Extract the [X, Y] coordinate from the center of the cell holding the provided text.  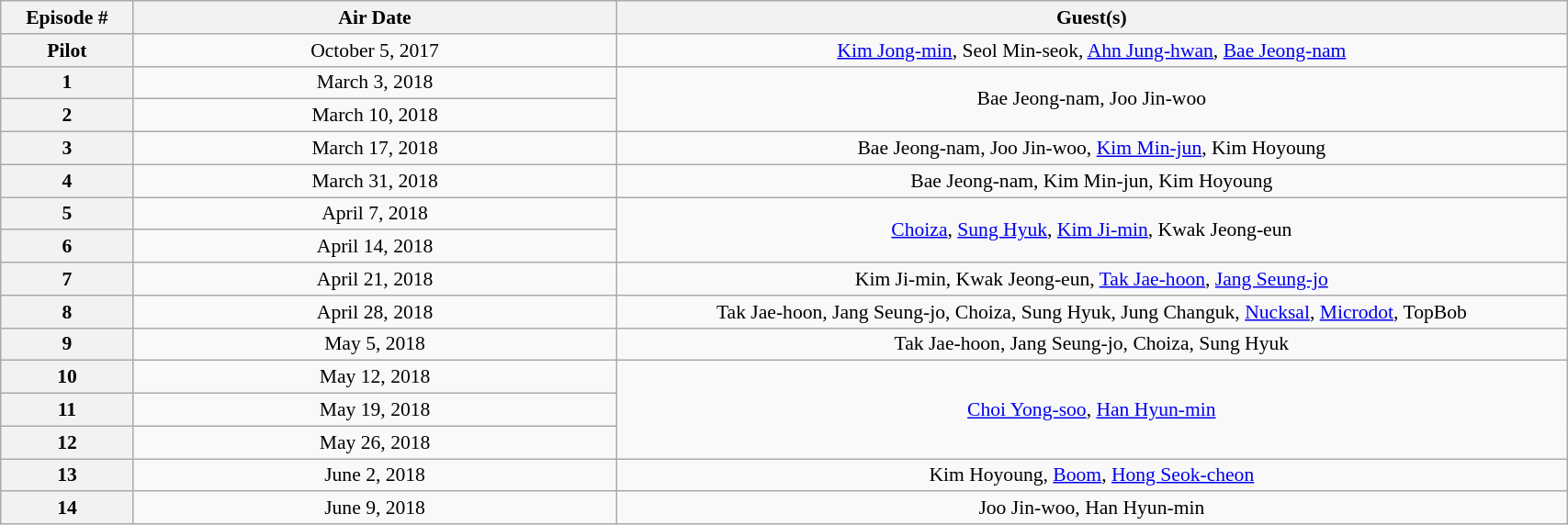
Kim Hoyoung, Boom, Hong Seok-cheon [1091, 475]
May 26, 2018 [375, 442]
10 [67, 377]
March 17, 2018 [375, 149]
13 [67, 475]
9 [67, 344]
1 [67, 83]
Bae Jeong-nam, Joo Jin-woo [1091, 99]
March 3, 2018 [375, 83]
May 19, 2018 [375, 410]
Joo Jin-woo, Han Hyun-min [1091, 508]
June 9, 2018 [375, 508]
May 12, 2018 [375, 377]
April 7, 2018 [375, 214]
March 31, 2018 [375, 181]
12 [67, 442]
6 [67, 247]
Air Date [375, 17]
May 5, 2018 [375, 344]
Tak Jae-hoon, Jang Seung-jo, Choiza, Sung Hyuk, Jung Changuk, Nucksal, Microdot, TopBob [1091, 312]
June 2, 2018 [375, 475]
Kim Jong-min, Seol Min-seok, Ahn Jung-hwan, Bae Jeong-nam [1091, 50]
April 21, 2018 [375, 279]
4 [67, 181]
8 [67, 312]
5 [67, 214]
Choiza, Sung Hyuk, Kim Ji-min, Kwak Jeong-eun [1091, 229]
Bae Jeong-nam, Joo Jin-woo, Kim Min-jun, Kim Hoyoung [1091, 149]
2 [67, 116]
Pilot [67, 50]
April 14, 2018 [375, 247]
Episode # [67, 17]
Bae Jeong-nam, Kim Min-jun, Kim Hoyoung [1091, 181]
Tak Jae-hoon, Jang Seung-jo, Choiza, Sung Hyuk [1091, 344]
Kim Ji-min, Kwak Jeong-eun, Tak Jae-hoon, Jang Seung-jo [1091, 279]
11 [67, 410]
April 28, 2018 [375, 312]
14 [67, 508]
March 10, 2018 [375, 116]
October 5, 2017 [375, 50]
7 [67, 279]
3 [67, 149]
Guest(s) [1091, 17]
Choi Yong-soo, Han Hyun-min [1091, 409]
